Return [x, y] of the center of cell containing provided text 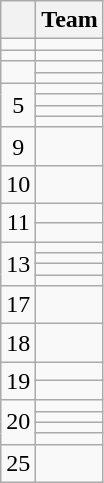
17 [18, 305]
13 [18, 264]
18 [18, 343]
Team [70, 20]
5 [18, 105]
9 [18, 146]
10 [18, 184]
25 [18, 463]
20 [18, 422]
19 [18, 381]
11 [18, 222]
